Output the [x, y] coordinate of the center of the cell containing the given text.  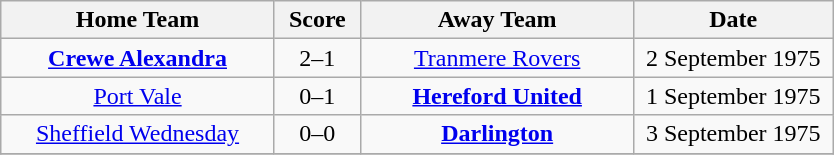
Crewe Alexandra [138, 58]
Sheffield Wednesday [138, 134]
Port Vale [138, 96]
Date [734, 20]
2 September 1975 [734, 58]
0–1 [317, 96]
Tranmere Rovers [497, 58]
Home Team [138, 20]
Hereford United [497, 96]
Darlington [497, 134]
2–1 [317, 58]
1 September 1975 [734, 96]
Score [317, 20]
0–0 [317, 134]
Away Team [497, 20]
3 September 1975 [734, 134]
